Provide the [X, Y] coordinate of the cell's center where the given text is located.  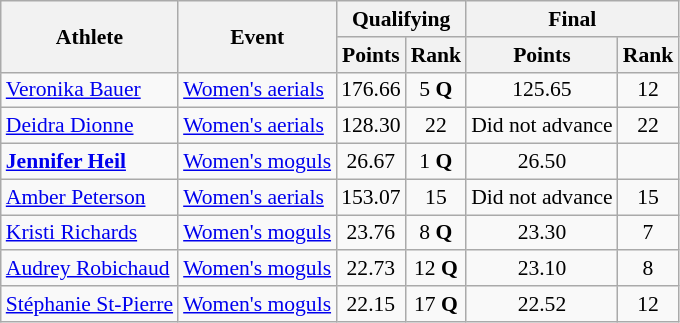
125.65 [542, 90]
23.30 [542, 233]
Qualifying [401, 19]
Amber Peterson [90, 197]
26.67 [370, 162]
153.07 [370, 197]
1 Q [436, 162]
Audrey Robichaud [90, 269]
17 Q [436, 304]
176.66 [370, 90]
7 [648, 233]
128.30 [370, 126]
26.50 [542, 162]
22.15 [370, 304]
23.10 [542, 269]
8 [648, 269]
Jennifer Heil [90, 162]
Deidra Dionne [90, 126]
5 Q [436, 90]
22.52 [542, 304]
Stéphanie St-Pierre [90, 304]
Kristi Richards [90, 233]
Veronika Bauer [90, 90]
Final [572, 19]
Event [257, 36]
22.73 [370, 269]
23.76 [370, 233]
Athlete [90, 36]
12 Q [436, 269]
8 Q [436, 233]
